Search for the cell housing the specified text and yield its (x, y) center coordinate. 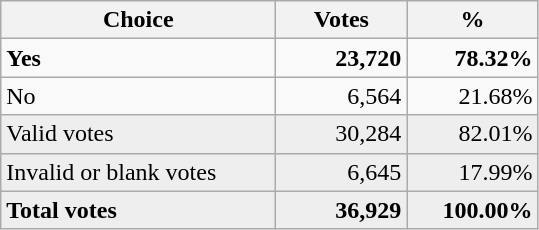
36,929 (342, 210)
Votes (342, 20)
% (472, 20)
6,564 (342, 96)
30,284 (342, 134)
23,720 (342, 58)
Invalid or blank votes (138, 172)
No (138, 96)
82.01% (472, 134)
78.32% (472, 58)
100.00% (472, 210)
Valid votes (138, 134)
Choice (138, 20)
6,645 (342, 172)
Yes (138, 58)
Total votes (138, 210)
17.99% (472, 172)
21.68% (472, 96)
